For the text-containing cell, return its midpoint in [x, y] coordinate format. 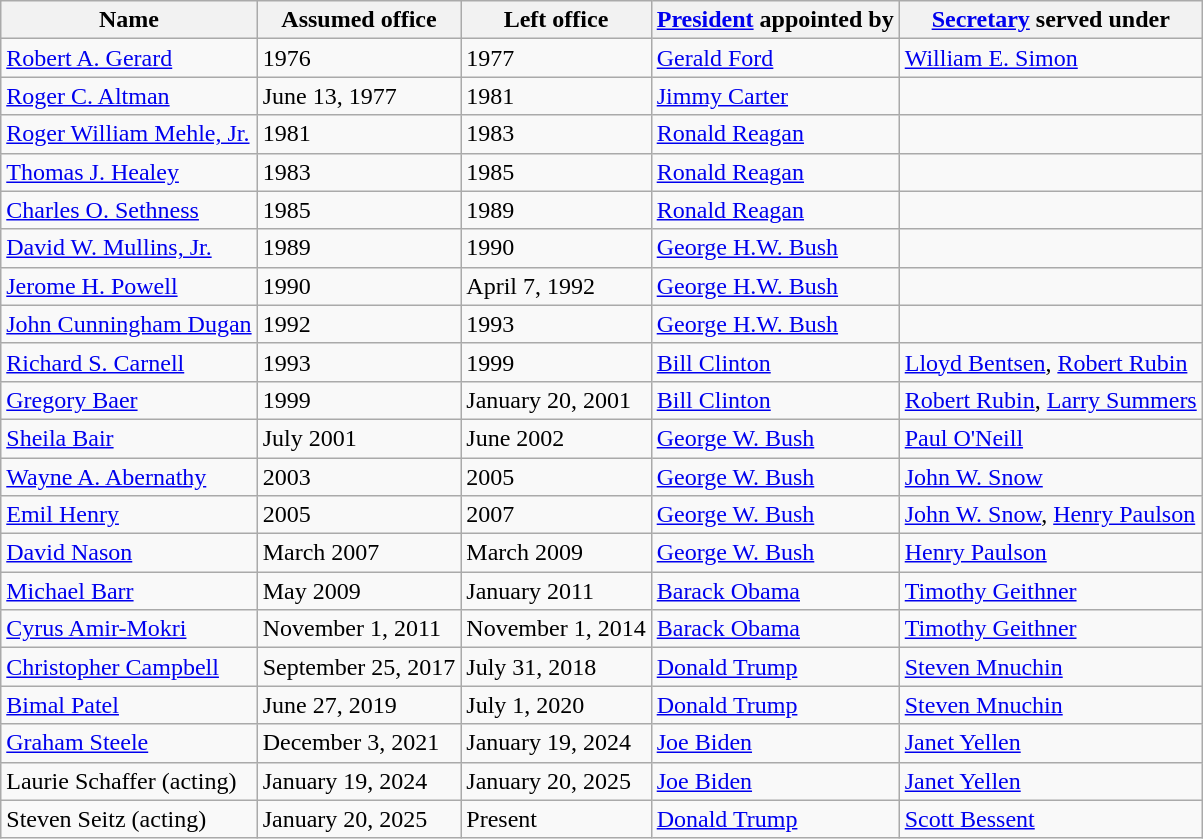
Charles O. Sethness [129, 210]
Henry Paulson [1050, 553]
Secretary served under [1050, 20]
Assumed office [359, 20]
July 2001 [359, 438]
John W. Snow, Henry Paulson [1050, 515]
June 2002 [556, 438]
June 13, 1977 [359, 96]
April 7, 1992 [556, 286]
1977 [556, 58]
Gerald Ford [775, 58]
David W. Mullins, Jr. [129, 248]
September 25, 2017 [359, 667]
Name [129, 20]
July 31, 2018 [556, 667]
March 2009 [556, 553]
Steven Seitz (acting) [129, 819]
Wayne A. Abernathy [129, 477]
December 3, 2021 [359, 743]
Thomas J. Healey [129, 172]
Lloyd Bentsen, Robert Rubin [1050, 362]
Jerome H. Powell [129, 286]
Roger C. Altman [129, 96]
Paul O'Neill [1050, 438]
July 1, 2020 [556, 705]
Cyrus Amir-Mokri [129, 629]
Laurie Schaffer (acting) [129, 781]
November 1, 2014 [556, 629]
1976 [359, 58]
January 20, 2001 [556, 400]
Present [556, 819]
Left office [556, 20]
Richard S. Carnell [129, 362]
John Cunningham Dugan [129, 324]
William E. Simon [1050, 58]
Jimmy Carter [775, 96]
Christopher Campbell [129, 667]
John W. Snow [1050, 477]
President appointed by [775, 20]
Scott Bessent [1050, 819]
Sheila Bair [129, 438]
Bimal Patel [129, 705]
January 2011 [556, 591]
Robert Rubin, Larry Summers [1050, 400]
November 1, 2011 [359, 629]
Gregory Baer [129, 400]
Graham Steele [129, 743]
Roger William Mehle, Jr. [129, 134]
David Nason [129, 553]
May 2009 [359, 591]
2007 [556, 515]
2003 [359, 477]
Michael Barr [129, 591]
1992 [359, 324]
June 27, 2019 [359, 705]
Robert A. Gerard [129, 58]
Emil Henry [129, 515]
March 2007 [359, 553]
